Extract the (x, y) coordinate from the center of the cell holding the provided text.  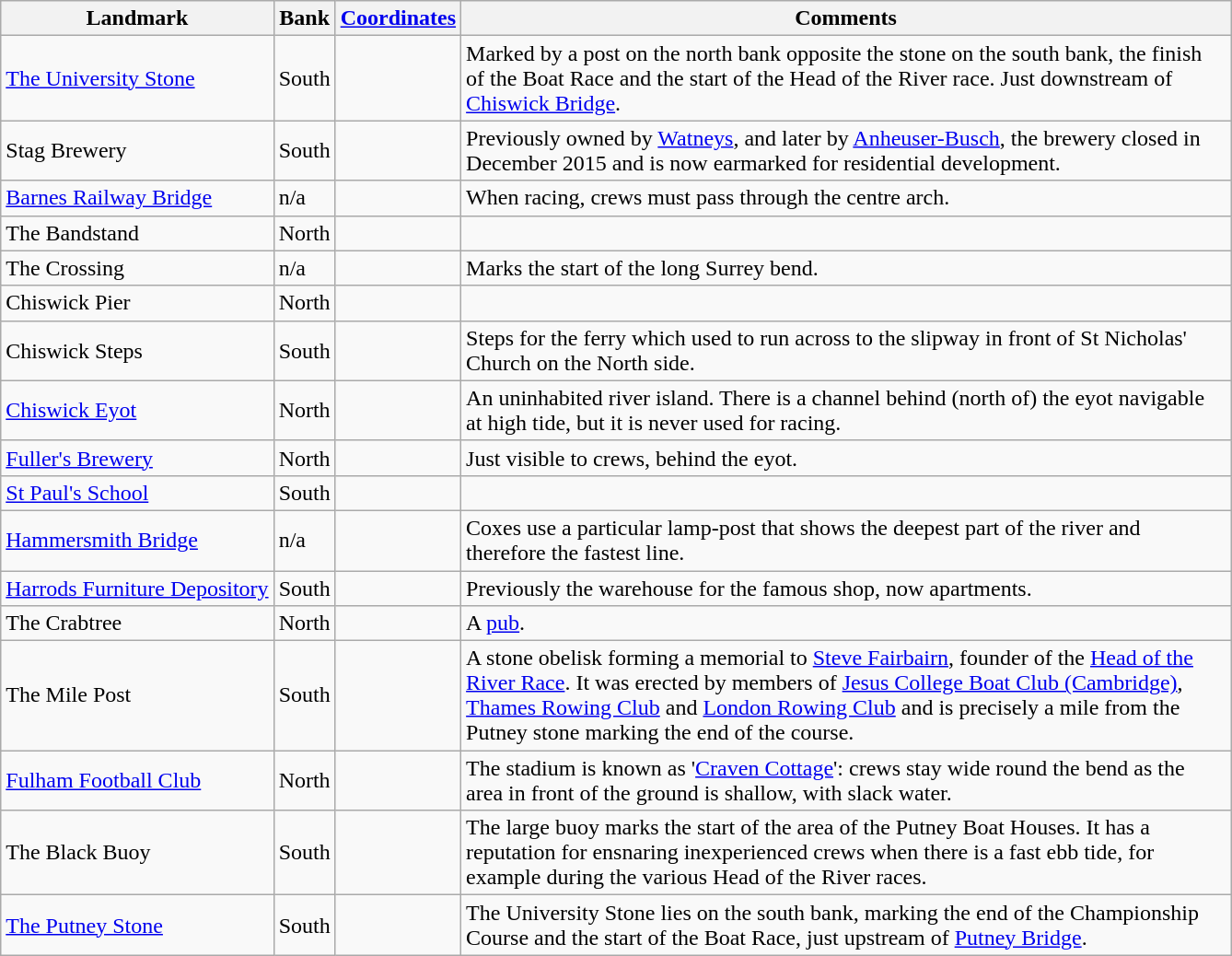
The Mile Post (137, 696)
The stadium is known as 'Craven Cottage': crews stay wide round the bend as the area in front of the ground is shallow, with slack water. (846, 781)
Comments (846, 18)
When racing, crews must pass through the centre arch. (846, 198)
St Paul's School (137, 493)
The Bandstand (137, 233)
Chiswick Pier (137, 303)
Harrods Furniture Depository (137, 589)
The Black Buoy (137, 853)
Coordinates (398, 18)
Chiswick Eyot (137, 411)
Marks the start of the long Surrey bend. (846, 268)
Coxes use a particular lamp-post that shows the deepest part of the river and therefore the fastest line. (846, 540)
The Putney Stone (137, 925)
Fulham Football Club (137, 781)
A pub. (846, 624)
Previously the warehouse for the famous shop, now apartments. (846, 589)
Chiswick Steps (137, 350)
Just visible to crews, behind the eyot. (846, 458)
Previously owned by Watneys, and later by Anheuser-Busch, the brewery closed in December 2015 and is now earmarked for residential development. (846, 151)
Stag Brewery (137, 151)
Fuller's Brewery (137, 458)
Hammersmith Bridge (137, 540)
The Crossing (137, 268)
Steps for the ferry which used to run across to the slipway in front of St Nicholas' Church on the North side. (846, 350)
Landmark (137, 18)
Barnes Railway Bridge (137, 198)
An uninhabited river island. There is a channel behind (north of) the eyot navigable at high tide, but it is never used for racing. (846, 411)
The Crabtree (137, 624)
The University Stone (137, 78)
Bank (304, 18)
